Locate the cell with the specified text and output its [x, y] center coordinate. 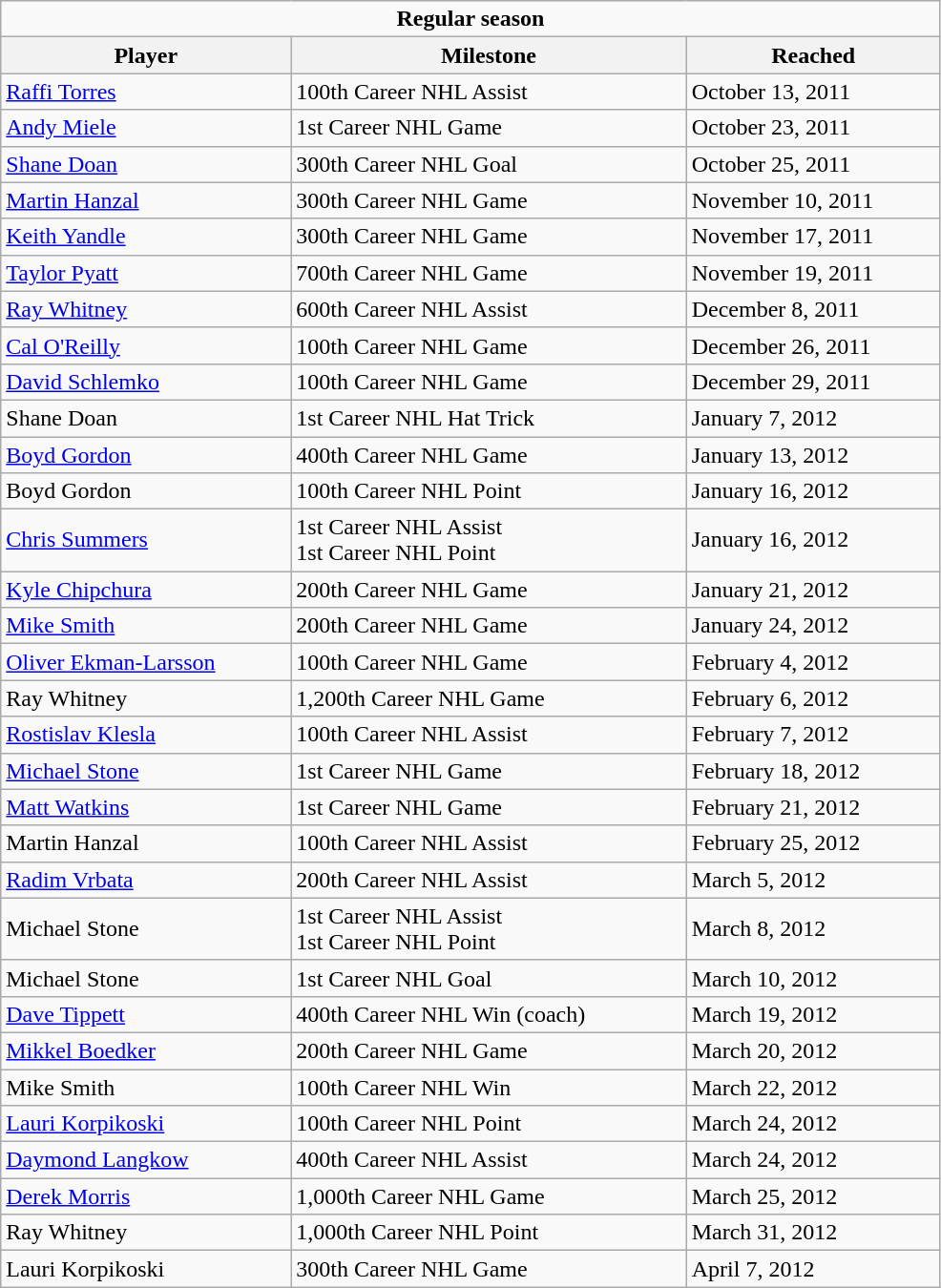
400th Career NHL Game [489, 455]
Raffi Torres [146, 92]
Andy Miele [146, 128]
Daymond Langkow [146, 1160]
October 13, 2011 [813, 92]
February 7, 2012 [813, 735]
April 7, 2012 [813, 1269]
October 25, 2011 [813, 164]
December 8, 2011 [813, 309]
March 22, 2012 [813, 1087]
Keith Yandle [146, 237]
Kyle Chipchura [146, 590]
600th Career NHL Assist [489, 309]
400th Career NHL Assist [489, 1160]
February 6, 2012 [813, 698]
February 25, 2012 [813, 843]
Taylor Pyatt [146, 273]
1,000th Career NHL Game [489, 1196]
400th Career NHL Win (coach) [489, 1014]
David Schlemko [146, 382]
November 19, 2011 [813, 273]
1st Career NHL Goal [489, 978]
Player [146, 55]
January 7, 2012 [813, 418]
March 8, 2012 [813, 929]
Rostislav Klesla [146, 735]
Reached [813, 55]
Chris Summers [146, 540]
Radim Vrbata [146, 880]
Derek Morris [146, 1196]
1st Career NHL Hat Trick [489, 418]
Cal O'Reilly [146, 345]
1,000th Career NHL Point [489, 1233]
January 24, 2012 [813, 626]
March 10, 2012 [813, 978]
Dave Tippett [146, 1014]
March 20, 2012 [813, 1050]
700th Career NHL Game [489, 273]
March 5, 2012 [813, 880]
January 21, 2012 [813, 590]
October 23, 2011 [813, 128]
March 25, 2012 [813, 1196]
February 21, 2012 [813, 807]
March 19, 2012 [813, 1014]
Milestone [489, 55]
February 4, 2012 [813, 662]
Oliver Ekman-Larsson [146, 662]
Matt Watkins [146, 807]
300th Career NHL Goal [489, 164]
January 13, 2012 [813, 455]
February 18, 2012 [813, 771]
1,200th Career NHL Game [489, 698]
200th Career NHL Assist [489, 880]
November 10, 2011 [813, 200]
Regular season [470, 19]
December 29, 2011 [813, 382]
March 31, 2012 [813, 1233]
November 17, 2011 [813, 237]
100th Career NHL Win [489, 1087]
Mikkel Boedker [146, 1050]
December 26, 2011 [813, 345]
